Output the [x, y] coordinate of the center of the cell containing the given text.  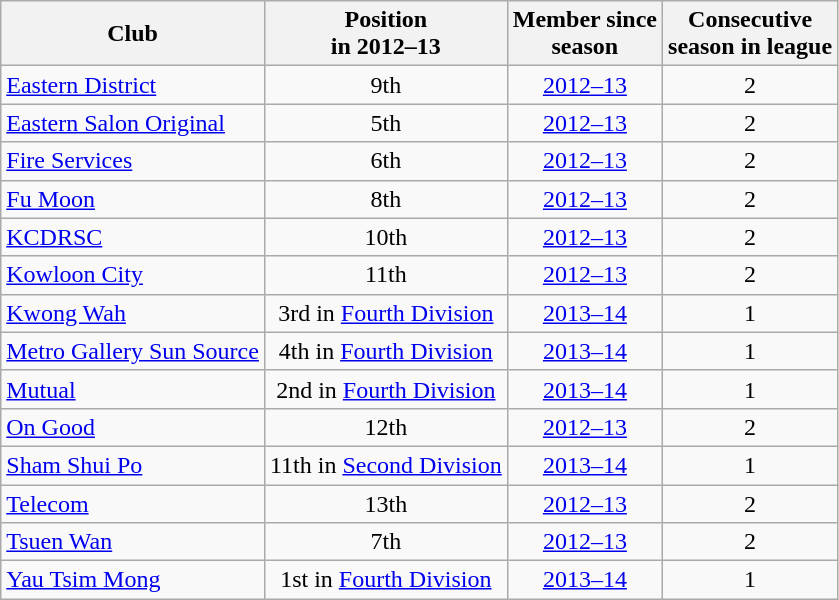
11th in Second Division [386, 465]
Fu Moon [133, 199]
Member sinceseason [584, 34]
6th [386, 161]
On Good [133, 427]
2nd in Fourth Division [386, 389]
Yau Tsim Mong [133, 580]
7th [386, 542]
Fire Services [133, 161]
1st in Fourth Division [386, 580]
Positionin 2012–13 [386, 34]
4th in Fourth Division [386, 351]
5th [386, 123]
10th [386, 237]
3rd in Fourth Division [386, 313]
Sham Shui Po [133, 465]
Club [133, 34]
Consecutiveseason in league [750, 34]
11th [386, 275]
13th [386, 503]
Eastern District [133, 85]
Telecom [133, 503]
Mutual [133, 389]
Eastern Salon Original [133, 123]
KCDRSC [133, 237]
Tsuen Wan [133, 542]
Kwong Wah [133, 313]
9th [386, 85]
12th [386, 427]
8th [386, 199]
Metro Gallery Sun Source [133, 351]
Kowloon City [133, 275]
